Return the [x, y] coordinate for the center point of the cell that contains the specified text.  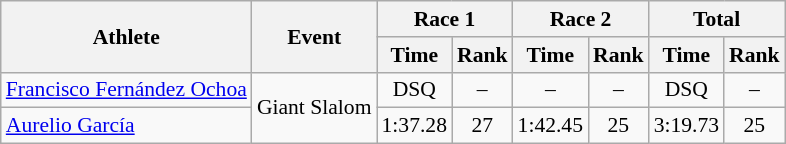
Race 2 [581, 19]
Athlete [126, 36]
Giant Slalom [314, 108]
Francisco Fernández Ochoa [126, 90]
27 [482, 126]
Event [314, 36]
3:19.73 [686, 126]
1:37.28 [414, 126]
Aurelio García [126, 126]
1:42.45 [550, 126]
Total [717, 19]
Race 1 [444, 19]
